Output the (X, Y) coordinate of the center of the cell containing the given text.  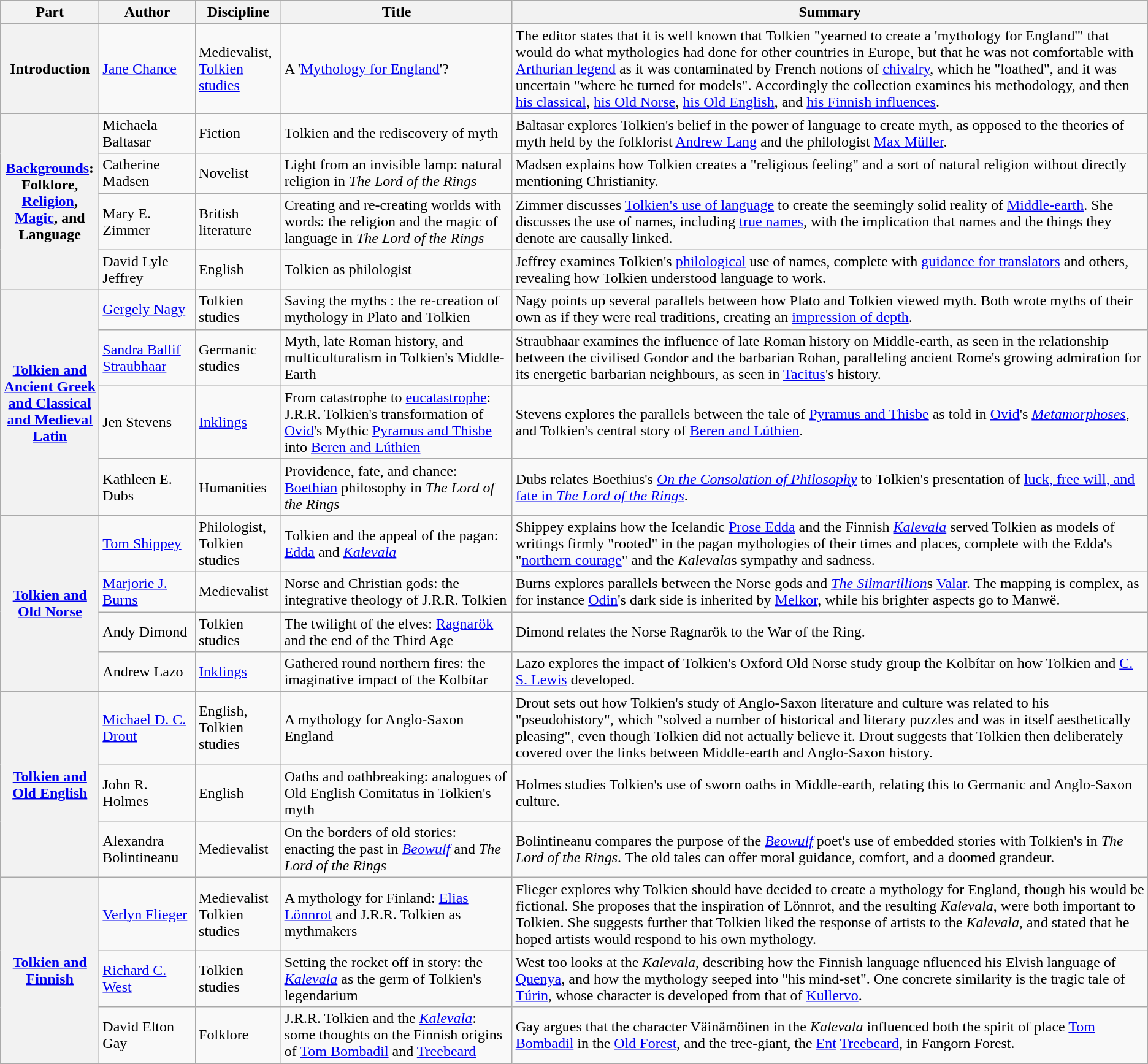
British literature (239, 221)
Tolkien and Ancient Greek and Classical and Medieval Latin (50, 402)
Medievalist,Tolkien studies (239, 69)
Discipline (239, 12)
Jane Chance (147, 69)
Setting the rocket off in story: the Kalevala as the germ of Tolkien's legendarium (396, 979)
Holmes studies Tolkien's use of sworn oaths in Middle-earth, relating this to Germanic and Anglo-Saxon culture. (830, 793)
From catastrophe to eucatastrophe: J.R.R. Tolkien's transformation of Ovid's Mythic Pyramus and Thisbe into Beren and Lúthien (396, 422)
John R. Holmes (147, 793)
Tolkien andOld English (50, 785)
Madsen explains how Tolkien creates a "religious feeling" and a sort of natural religion without directly mentioning Christianity. (830, 173)
Gergely Nagy (147, 309)
Kathleen E. Dubs (147, 487)
Michael D. C. Drout (147, 729)
Providence, fate, and chance: Boethian philosophy in The Lord of the Rings (396, 487)
David Elton Gay (147, 1035)
Dubs relates Boethius's On the Consolation of Philosophy to Tolkien's presentation of luck, free will, and fate in The Lord of the Rings. (830, 487)
Lazo explores the impact of Tolkien's Oxford Old Norse study group the Kolbítar on how Tolkien and C. S. Lewis developed. (830, 672)
Tolkien andOld Norse (50, 603)
Summary (830, 12)
Introduction (50, 69)
Author (147, 12)
Part (50, 12)
Sandra Ballif Straubhaar (147, 358)
The twilight of the elves: Ragnarök and the end of the Third Age (396, 632)
Marjorie J. Burns (147, 591)
Oaths and oathbreaking: analogues of Old English Comitatus in Tolkien's myth (396, 793)
MedievalistTolkien studies (239, 914)
Catherine Madsen (147, 173)
Tolkien as philologist (396, 270)
Backgrounds: Folklore, Religion, Magic, and Language (50, 201)
Tolkien and Finnish (50, 970)
Michaela Baltasar (147, 134)
Mary E. Zimmer (147, 221)
On the borders of old stories: enacting the past in Beowulf and The Lord of the Rings (396, 849)
Alexandra Bolintineanu (147, 849)
Light from an invisible lamp: natural religion in The Lord of the Rings (396, 173)
Dimond relates the Norse Ragnarök to the War of the Ring. (830, 632)
English,Tolkien studies (239, 729)
Gathered round northern fires: the imaginative impact of the Kolbítar (396, 672)
Richard C. West (147, 979)
Germanic studies (239, 358)
Saving the myths : the re-creation of mythology in Plato and Tolkien (396, 309)
Creating and re-creating worlds with words: the religion and the magic of language in The Lord of the Rings (396, 221)
Tom Shippey (147, 543)
Andy Dimond (147, 632)
Tolkien and the appeal of the pagan: Edda and Kalevala (396, 543)
Verlyn Flieger (147, 914)
Andrew Lazo (147, 672)
Philologist,Tolkien studies (239, 543)
Fiction (239, 134)
Title (396, 12)
Humanities (239, 487)
A mythology for Finland: Elias Lönnrot and J.R.R. Tolkien as mythmakers (396, 914)
Tolkien and the rediscovery of myth (396, 134)
Folklore (239, 1035)
Myth, late Roman history, and multiculturalism in Tolkien's Middle-Earth (396, 358)
Novelist (239, 173)
J.R.R. Tolkien and the Kalevala: some thoughts on the Finnish origins of Tom Bombadil and Treebeard (396, 1035)
Jen Stevens (147, 422)
A mythology for Anglo-Saxon England (396, 729)
Norse and Christian gods: the integrative theology of J.R.R. Tolkien (396, 591)
A 'Mythology for England'? (396, 69)
David Lyle Jeffrey (147, 270)
